Detect which cell encompasses the target text, then output its (X, Y) center coordinate. 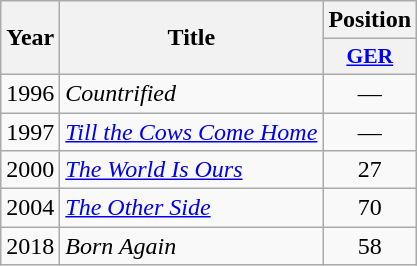
Position (370, 20)
2004 (30, 208)
The Other Side (192, 208)
Title (192, 38)
Countrified (192, 93)
Year (30, 38)
1996 (30, 93)
The World Is Ours (192, 170)
70 (370, 208)
Born Again (192, 246)
2000 (30, 170)
GER (370, 57)
27 (370, 170)
2018 (30, 246)
Till the Cows Come Home (192, 131)
58 (370, 246)
1997 (30, 131)
